Determine the [x, y] coordinate at the center of the cell enclosing the given text.  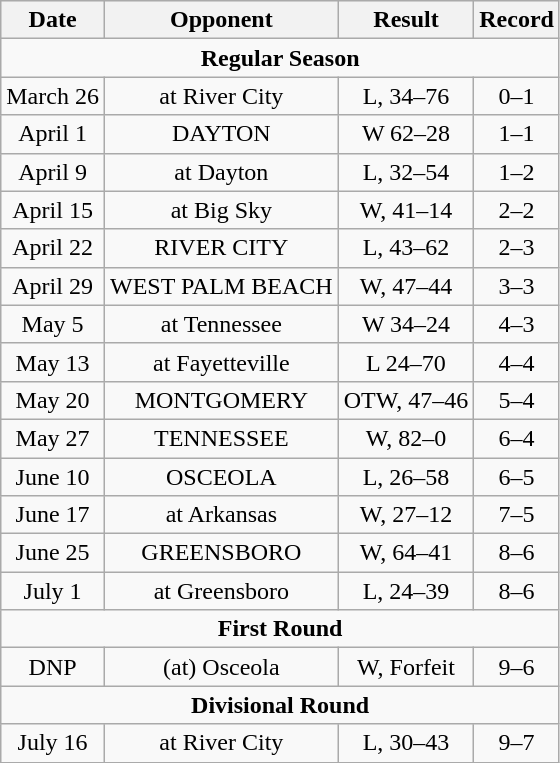
July 16 [53, 743]
March 26 [53, 96]
First Round [280, 629]
Result [406, 20]
April 9 [53, 172]
2–2 [517, 210]
OSCEOLA [221, 477]
W, Forfeit [406, 667]
L, 30–43 [406, 743]
Opponent [221, 20]
W, 41–14 [406, 210]
TENNESSEE [221, 438]
W, 82–0 [406, 438]
April 22 [53, 248]
May 27 [53, 438]
W 62–28 [406, 134]
April 15 [53, 210]
L, 26–58 [406, 477]
June 10 [53, 477]
9–7 [517, 743]
4–4 [517, 362]
W, 27–12 [406, 515]
RIVER CITY [221, 248]
at Arkansas [221, 515]
July 1 [53, 591]
OTW, 47–46 [406, 400]
W, 64–41 [406, 553]
June 17 [53, 515]
May 20 [53, 400]
6–5 [517, 477]
at Fayetteville [221, 362]
L, 24–39 [406, 591]
1–2 [517, 172]
DAYTON [221, 134]
Record [517, 20]
4–3 [517, 324]
Divisional Round [280, 705]
June 25 [53, 553]
L, 32–54 [406, 172]
L 24–70 [406, 362]
9–6 [517, 667]
April 29 [53, 286]
Date [53, 20]
7–5 [517, 515]
2–3 [517, 248]
(at) Osceola [221, 667]
DNP [53, 667]
at Greensboro [221, 591]
W 34–24 [406, 324]
Regular Season [280, 58]
L, 43–62 [406, 248]
at Big Sky [221, 210]
5–4 [517, 400]
L, 34–76 [406, 96]
WEST PALM BEACH [221, 286]
MONTGOMERY [221, 400]
at Dayton [221, 172]
GREENSBORO [221, 553]
April 1 [53, 134]
May 13 [53, 362]
1–1 [517, 134]
May 5 [53, 324]
W, 47–44 [406, 286]
at Tennessee [221, 324]
0–1 [517, 96]
3–3 [517, 286]
6–4 [517, 438]
